Pinpoint the cell where the given text exists, returning its (X, Y) midpoint coordinate. 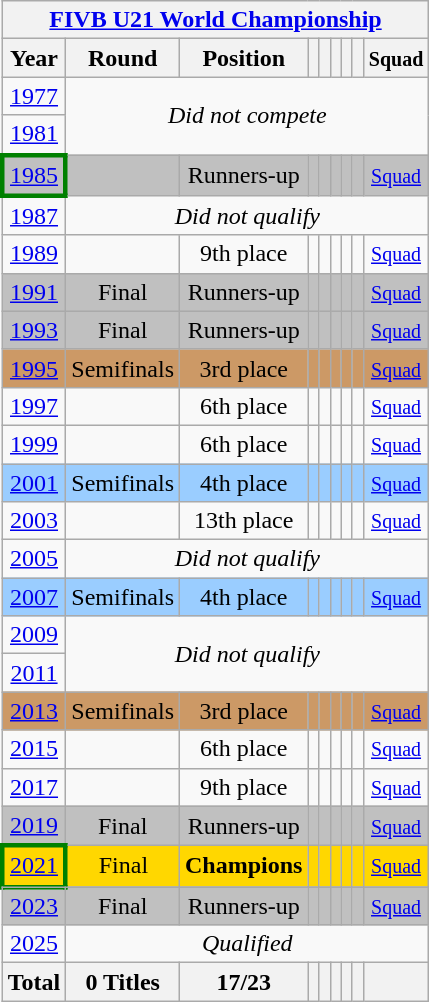
Position (244, 58)
2023 (34, 906)
1999 (34, 444)
Qualified (248, 944)
FIVB U21 World Championship (216, 20)
2021 (34, 866)
2013 (34, 711)
1989 (34, 254)
Total (34, 982)
2019 (34, 826)
1985 (34, 174)
2011 (34, 673)
2017 (34, 787)
2001 (34, 483)
2005 (34, 559)
2025 (34, 944)
1997 (34, 406)
Did not compete (248, 116)
2003 (34, 521)
0 Titles (123, 982)
1995 (34, 368)
Round (123, 58)
1981 (34, 135)
2009 (34, 635)
1977 (34, 96)
Champions (244, 866)
Year (34, 58)
1991 (34, 292)
2007 (34, 597)
13th place (244, 521)
1987 (34, 216)
1993 (34, 330)
2015 (34, 749)
17/23 (244, 982)
